Locate the cell with the specified text and output its (X, Y) center coordinate. 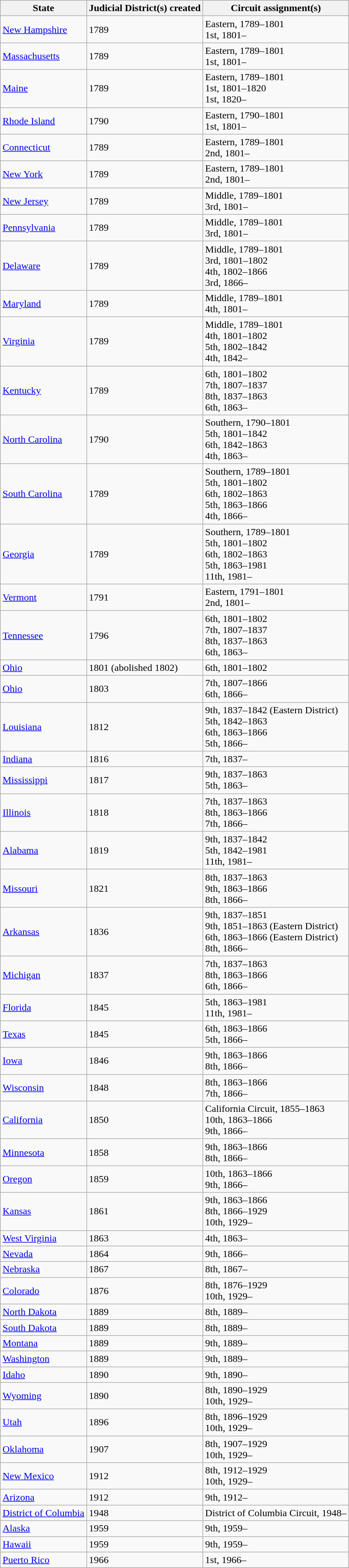
9th, 1863–18668th, 1866–192910th, 1929– (276, 1211)
Delaware (44, 266)
1846 (145, 1061)
Alaska (44, 1529)
Middle, 1789–18014th, 1801–18025th, 1802–18424th, 1842– (276, 341)
1861 (145, 1211)
Southern, 1790–18015th, 1801–18426th, 1842–18634th, 1863– (276, 439)
Utah (44, 1422)
1816 (145, 759)
Southern, 1789–18015th, 1801–18026th, 1802–18635th, 1863–198111th, 1981– (276, 554)
1821 (145, 888)
1836 (145, 931)
Connecticut (44, 147)
Colorado (44, 1291)
Indiana (44, 759)
1907 (145, 1450)
Wisconsin (44, 1088)
Illinois (44, 812)
8th, 1876–192910th, 1929– (276, 1291)
7th, 1837–18638th, 1863–18666th, 1866– (276, 975)
Middle, 1789–18013rd, 1801–18024th, 1802–18663rd, 1866– (276, 266)
Florida (44, 1007)
9th, 1866– (276, 1254)
Eastern, 1790–18011st, 1801– (276, 121)
1876 (145, 1291)
New York (44, 174)
District of Columbia Circuit, 1948– (276, 1513)
Texas (44, 1034)
6th, 1863–18665th, 1866– (276, 1034)
1796 (145, 635)
Nebraska (44, 1269)
1837 (145, 975)
8th, 1896–192910th, 1929– (276, 1422)
7th, 1837– (276, 759)
1801 (abolished 1802) (145, 668)
Wyoming (44, 1396)
10th, 1863–18669th, 1866– (276, 1179)
9th, 1890– (276, 1374)
Arizona (44, 1497)
Pennsylvania (44, 228)
1896 (145, 1422)
9th, 1912– (276, 1497)
Minnesota (44, 1153)
Hawaii (44, 1544)
Oregon (44, 1179)
1818 (145, 812)
State (44, 8)
New Mexico (44, 1476)
New Hampshire (44, 30)
California (44, 1120)
Kentucky (44, 391)
1819 (145, 850)
8th, 1912–192910th, 1929– (276, 1476)
Oklahoma (44, 1450)
Virginia (44, 341)
Arkansas (44, 931)
1859 (145, 1179)
6th, 1801–1802 (276, 668)
Southern, 1789–18015th, 1801–18026th, 1802–18635th, 1863–18664th, 1866– (276, 494)
Nevada (44, 1254)
9th, 1837–18635th, 1863– (276, 780)
Middle, 1789–18014th, 1801– (276, 304)
8th, 1890–192910th, 1929– (276, 1396)
9th, 1837–1842 (Eastern District)5th, 1842–18636th, 1863–18665th, 1866– (276, 726)
South Carolina (44, 494)
Iowa (44, 1061)
Louisiana (44, 726)
California Circuit, 1855–186310th, 1863–18669th, 1866– (276, 1120)
Eastern, 1789–18011st, 1801–18201st, 1820– (276, 88)
Maryland (44, 304)
1858 (145, 1153)
4th, 1863– (276, 1238)
7th, 1837–18638th, 1863–18667th, 1866– (276, 812)
Massachusetts (44, 56)
9th, 1837–18519th, 1851–1863 (Eastern District)6th, 1863–1866 (Eastern District)8th, 1866– (276, 931)
1812 (145, 726)
8th, 1867– (276, 1269)
1848 (145, 1088)
1803 (145, 689)
1867 (145, 1269)
Georgia (44, 554)
1st, 1966– (276, 1560)
Michigan (44, 975)
Rhode Island (44, 121)
District of Columbia (44, 1513)
1864 (145, 1254)
8th, 1907–192910th, 1929– (276, 1450)
Idaho (44, 1374)
1863 (145, 1238)
New Jersey (44, 201)
Eastern, 1791–18012nd, 1801– (276, 597)
Judicial District(s) created (145, 8)
Mississippi (44, 780)
7th, 1807–18666th, 1866– (276, 689)
Puerto Rico (44, 1560)
1791 (145, 597)
North Carolina (44, 439)
Kansas (44, 1211)
South Dakota (44, 1327)
5th, 1863–198111th, 1981– (276, 1007)
Missouri (44, 888)
Washington (44, 1359)
Tennessee (44, 635)
1948 (145, 1513)
North Dakota (44, 1312)
9th, 1837–18425th, 1842–198111th, 1981– (276, 850)
Alabama (44, 850)
Circuit assignment(s) (276, 8)
1817 (145, 780)
West Virginia (44, 1238)
8th, 1863–18667th, 1866– (276, 1088)
Montana (44, 1343)
Maine (44, 88)
Vermont (44, 597)
1850 (145, 1120)
1966 (145, 1560)
8th, 1837–18639th, 1863–18668th, 1866– (276, 888)
